Locate the cell with the specified text and output its (X, Y) center coordinate. 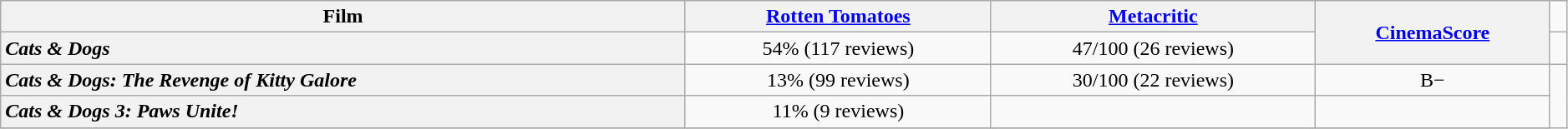
30/100 (22 reviews) (1153, 80)
54% (117 reviews) (838, 48)
Metacritic (1153, 17)
11% (9 reviews) (838, 112)
Rotten Tomatoes (838, 17)
Cats & Dogs (343, 48)
Film (343, 17)
Cats & Dogs: The Revenge of Kitty Galore (343, 80)
13% (99 reviews) (838, 80)
47/100 (26 reviews) (1153, 48)
CinemaScore (1432, 32)
B− (1432, 80)
Cats & Dogs 3: Paws Unite! (343, 112)
